Detect which cell encompasses the target text, then output its (x, y) center coordinate. 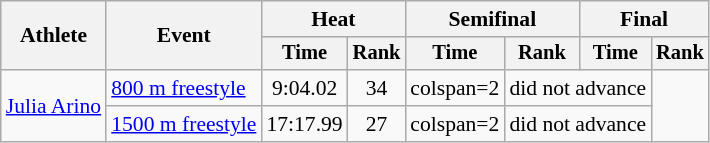
34 (377, 88)
Julia Arino (54, 106)
Event (184, 36)
9:04.02 (304, 88)
Semifinal (492, 19)
800 m freestyle (184, 88)
27 (377, 124)
Final (644, 19)
17:17.99 (304, 124)
1500 m freestyle (184, 124)
Heat (333, 19)
Athlete (54, 36)
